Locate the cell with the specified text and output its [x, y] center coordinate. 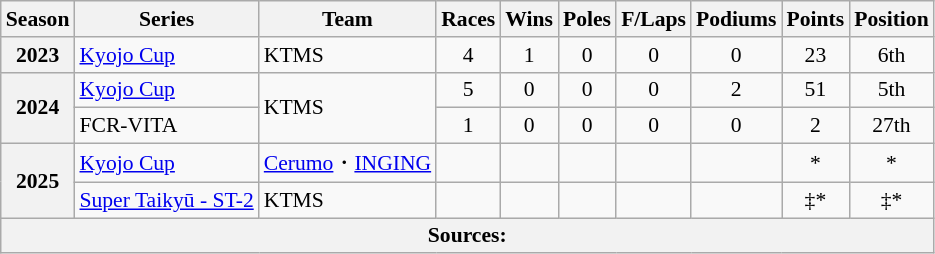
4 [468, 55]
Position [891, 19]
FCR-VITA [166, 126]
2025 [38, 181]
Podiums [736, 19]
Wins [529, 19]
27th [891, 126]
51 [816, 90]
Team [348, 19]
Cerumo・INGING [348, 164]
5th [891, 90]
2024 [38, 108]
Series [166, 19]
Races [468, 19]
F/Laps [654, 19]
Season [38, 19]
Super Taikyū - ST-2 [166, 200]
2023 [38, 55]
Points [816, 19]
Sources: [468, 236]
Poles [587, 19]
23 [816, 55]
5 [468, 90]
6th [891, 55]
